Provide the [X, Y] coordinate of the cell's center where the given text is located.  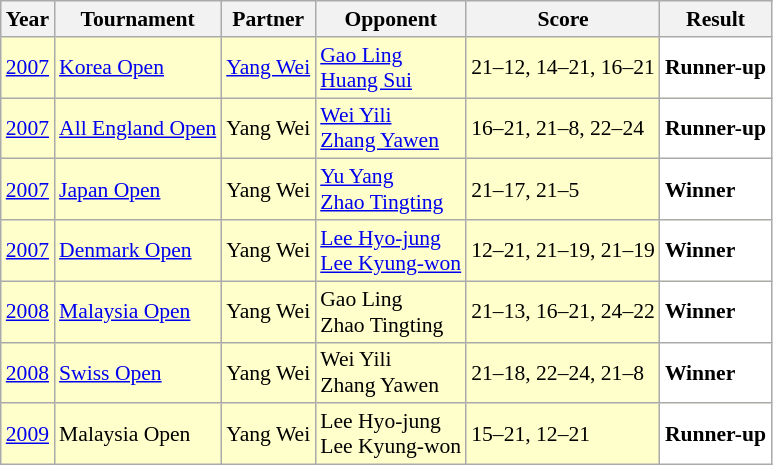
Swiss Open [138, 372]
16–21, 21–8, 22–24 [563, 128]
Tournament [138, 19]
Year [28, 19]
Korea Open [138, 68]
Gao Ling Zhao Tingting [390, 312]
21–13, 16–21, 24–22 [563, 312]
Japan Open [138, 190]
21–12, 14–21, 16–21 [563, 68]
All England Open [138, 128]
Partner [268, 19]
12–21, 21–19, 21–19 [563, 250]
Score [563, 19]
21–18, 22–24, 21–8 [563, 372]
Yu Yang Zhao Tingting [390, 190]
Gao Ling Huang Sui [390, 68]
Opponent [390, 19]
15–21, 12–21 [563, 434]
21–17, 21–5 [563, 190]
Result [716, 19]
2009 [28, 434]
Denmark Open [138, 250]
